Pinpoint the cell where the given text exists, returning its [X, Y] midpoint coordinate. 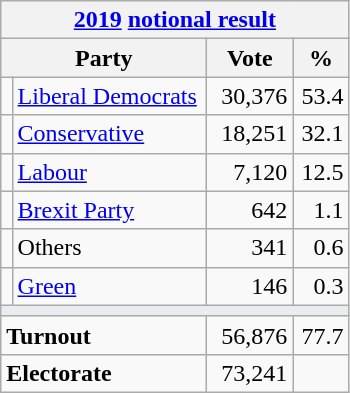
73,241 [250, 373]
7,120 [250, 172]
341 [250, 248]
146 [250, 286]
Labour [110, 172]
12.5 [321, 172]
0.6 [321, 248]
32.1 [321, 134]
2019 notional result [175, 20]
53.4 [321, 96]
0.3 [321, 286]
77.7 [321, 335]
18,251 [250, 134]
Brexit Party [110, 210]
56,876 [250, 335]
30,376 [250, 96]
% [321, 58]
642 [250, 210]
Turnout [104, 335]
1.1 [321, 210]
Vote [250, 58]
Electorate [104, 373]
Liberal Democrats [110, 96]
Conservative [110, 134]
Party [104, 58]
Green [110, 286]
Others [110, 248]
